Determine the (x, y) coordinate at the center of the cell enclosing the given text.  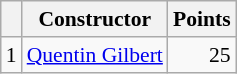
Constructor (95, 19)
1 (12, 55)
25 (202, 55)
Points (202, 19)
Quentin Gilbert (95, 55)
